Determine the (x, y) coordinate at the center of the cell enclosing the given text.  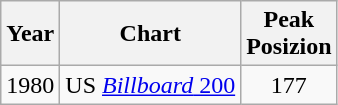
US Billboard 200 (150, 85)
Year (30, 34)
PeakPosizion (289, 34)
177 (289, 85)
Chart (150, 34)
1980 (30, 85)
